From the cell containing the given text, extract its center point as [x, y] coordinate. 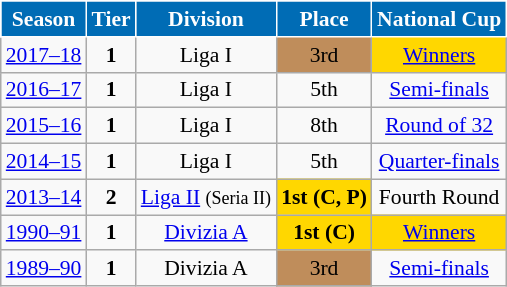
1st (C) [324, 233]
1989–90 [44, 269]
1st (C, P) [324, 197]
Quarter-finals [439, 162]
Liga II (Seria II) [206, 197]
Tier [110, 19]
Place [324, 19]
2014–15 [44, 162]
2017–18 [44, 55]
Division [206, 19]
2016–17 [44, 90]
1990–91 [44, 233]
2 [110, 197]
8th [324, 126]
2015–16 [44, 126]
National Cup [439, 19]
Season [44, 19]
2013–14 [44, 197]
Round of 32 [439, 126]
Fourth Round [439, 197]
